Determine the [X, Y] coordinate at the center of the cell enclosing the given text.  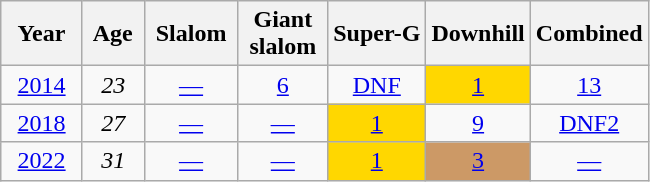
DNF [377, 85]
31 [113, 161]
Year [42, 34]
13 [589, 85]
Super-G [377, 34]
DNF2 [589, 123]
Slalom [191, 34]
2014 [42, 85]
27 [113, 123]
3 [478, 161]
Combined [589, 34]
Downhill [478, 34]
Giant slalom [283, 34]
23 [113, 85]
9 [478, 123]
6 [283, 85]
Age [113, 34]
2022 [42, 161]
2018 [42, 123]
